Identify which cell holds the provided text, then report its (X, Y) central coordinate. 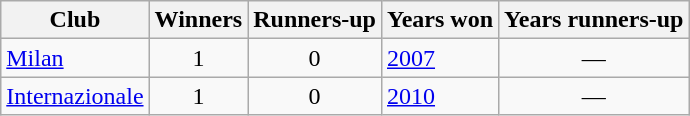
2007 (440, 58)
Winners (198, 20)
Years won (440, 20)
Internazionale (75, 96)
Club (75, 20)
Years runners-up (594, 20)
2010 (440, 96)
Runners-up (315, 20)
Milan (75, 58)
